Find where the given text appears and provide that cell's center as (x, y) coordinate. 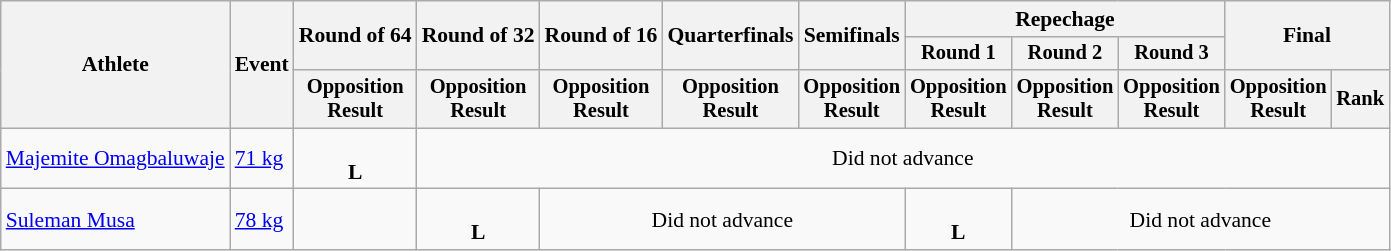
Suleman Musa (116, 220)
Round 2 (1066, 54)
78 kg (262, 220)
Round of 64 (356, 36)
Repechage (1065, 19)
Athlete (116, 64)
Majemite Omagbaluwaje (116, 158)
Round 3 (1172, 54)
Round of 16 (602, 36)
Round of 32 (478, 36)
Semifinals (852, 36)
Event (262, 64)
Final (1307, 36)
Round 1 (958, 54)
Rank (1360, 99)
71 kg (262, 158)
Quarterfinals (730, 36)
